Locate the cell with the specified text and output its (X, Y) center coordinate. 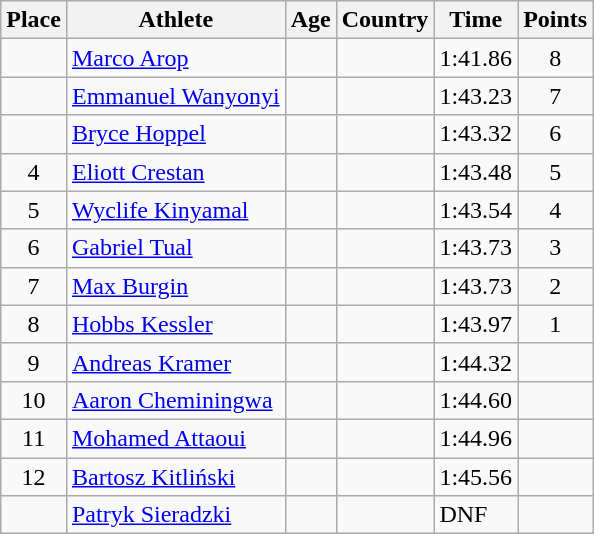
1:44.60 (476, 400)
Age (310, 20)
Eliott Crestan (176, 172)
11 (34, 438)
1:44.96 (476, 438)
Mohamed Attaoui (176, 438)
Bryce Hoppel (176, 134)
Max Burgin (176, 286)
Place (34, 20)
1:43.54 (476, 210)
Hobbs Kessler (176, 324)
Gabriel Tual (176, 248)
Aaron Cheminingwa (176, 400)
12 (34, 477)
1:43.48 (476, 172)
DNF (476, 515)
1:43.32 (476, 134)
3 (556, 248)
1:44.32 (476, 362)
Andreas Kramer (176, 362)
9 (34, 362)
Time (476, 20)
Points (556, 20)
1:41.86 (476, 58)
Patryk Sieradzki (176, 515)
Athlete (176, 20)
Marco Arop (176, 58)
2 (556, 286)
Emmanuel Wanyonyi (176, 96)
10 (34, 400)
Wyclife Kinyamal (176, 210)
1:43.97 (476, 324)
1:43.23 (476, 96)
1 (556, 324)
Country (385, 20)
Bartosz Kitliński (176, 477)
1:45.56 (476, 477)
